Extract the (X, Y) coordinate from the center of the cell holding the provided text.  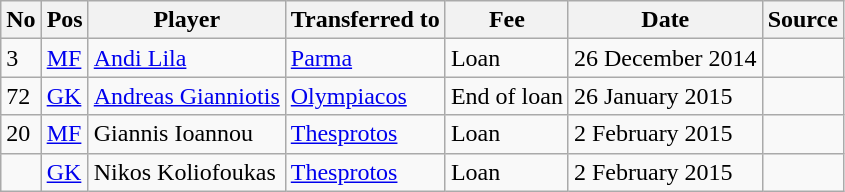
Nikos Koliofoukas (186, 172)
72 (21, 96)
Date (665, 20)
Andi Lila (186, 58)
Player (186, 20)
Andreas Gianniotis (186, 96)
Source (802, 20)
Parma (365, 58)
End of loan (506, 96)
26 December 2014 (665, 58)
20 (21, 134)
Pos (64, 20)
Giannis Ioannou (186, 134)
26 January 2015 (665, 96)
No (21, 20)
3 (21, 58)
Olympiacos (365, 96)
Transferred to (365, 20)
Fee (506, 20)
